Locate the cell with the specified text and output its (x, y) center coordinate. 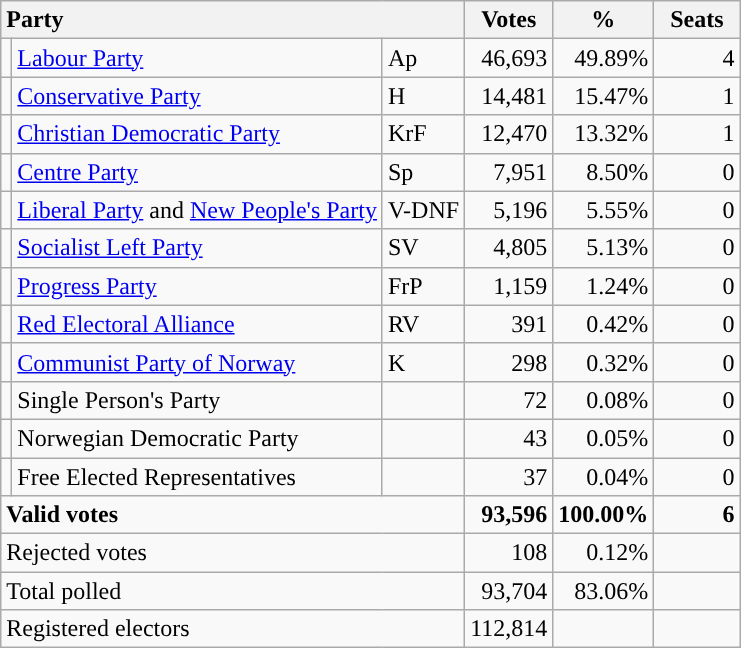
Ap (423, 58)
KrF (423, 134)
V-DNF (423, 210)
0.05% (604, 438)
93,596 (509, 515)
% (604, 20)
Socialist Left Party (198, 248)
108 (509, 553)
Conservative Party (198, 96)
5.55% (604, 210)
8.50% (604, 172)
Labour Party (198, 58)
0.04% (604, 477)
1,159 (509, 286)
Christian Democratic Party (198, 134)
Total polled (233, 591)
1.24% (604, 286)
7,951 (509, 172)
100.00% (604, 515)
0.42% (604, 324)
112,814 (509, 629)
Seats (697, 20)
13.32% (604, 134)
6 (697, 515)
15.47% (604, 96)
93,704 (509, 591)
RV (423, 324)
0.08% (604, 400)
Single Person's Party (198, 400)
Progress Party (198, 286)
49.89% (604, 58)
46,693 (509, 58)
298 (509, 362)
37 (509, 477)
Valid votes (233, 515)
Rejected votes (233, 553)
Free Elected Representatives (198, 477)
Liberal Party and New People's Party (198, 210)
Votes (509, 20)
FrP (423, 286)
12,470 (509, 134)
Registered electors (233, 629)
0.12% (604, 553)
5.13% (604, 248)
43 (509, 438)
Party (233, 20)
H (423, 96)
4,805 (509, 248)
72 (509, 400)
5,196 (509, 210)
83.06% (604, 591)
4 (697, 58)
Sp (423, 172)
0.32% (604, 362)
391 (509, 324)
Norwegian Democratic Party (198, 438)
Red Electoral Alliance (198, 324)
Communist Party of Norway (198, 362)
SV (423, 248)
14,481 (509, 96)
Centre Party (198, 172)
K (423, 362)
